Determine the [x, y] coordinate at the center of the cell enclosing the given text.  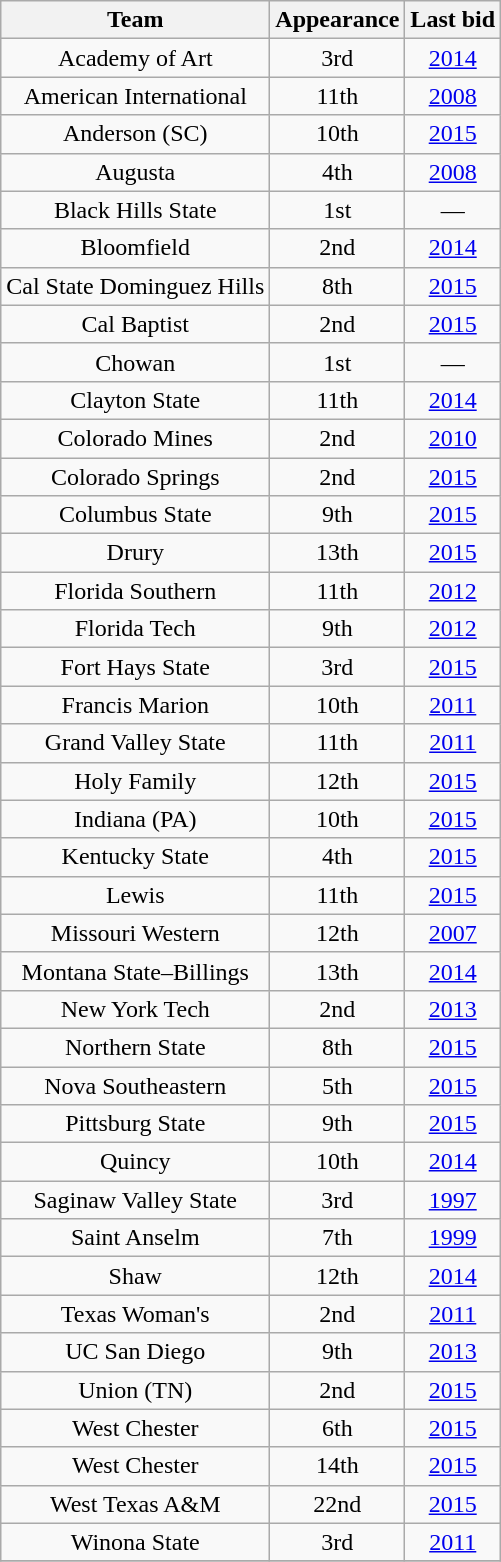
Columbus State [136, 515]
1997 [453, 1200]
Florida Tech [136, 629]
Saginaw Valley State [136, 1200]
Anderson (SC) [136, 134]
Lewis [136, 895]
Pittsburg State [136, 1124]
Black Hills State [136, 210]
Winona State [136, 1542]
22nd [338, 1504]
Saint Anselm [136, 1238]
Nova Southeastern [136, 1085]
Colorado Springs [136, 477]
Missouri Western [136, 933]
Holy Family [136, 781]
Kentucky State [136, 857]
West Texas A&M [136, 1504]
Northern State [136, 1047]
Indiana (PA) [136, 819]
Appearance [338, 20]
Texas Woman's [136, 1314]
7th [338, 1238]
Colorado Mines [136, 438]
Fort Hays State [136, 667]
UC San Diego [136, 1352]
Florida Southern [136, 591]
Shaw [136, 1276]
Drury [136, 553]
Chowan [136, 362]
Augusta [136, 172]
Team [136, 20]
American International [136, 96]
Bloomfield [136, 248]
Cal State Dominguez Hills [136, 286]
2010 [453, 438]
Academy of Art [136, 58]
Last bid [453, 20]
Montana State–Billings [136, 971]
5th [338, 1085]
Union (TN) [136, 1390]
2007 [453, 933]
Francis Marion [136, 705]
1999 [453, 1238]
6th [338, 1428]
Grand Valley State [136, 743]
New York Tech [136, 1009]
14th [338, 1466]
Cal Baptist [136, 324]
Quincy [136, 1162]
Clayton State [136, 400]
